Identify which cell holds the provided text, then report its (x, y) central coordinate. 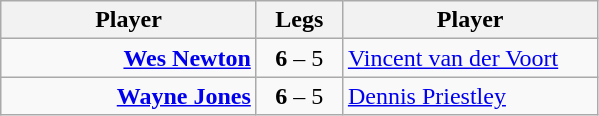
Dennis Priestley (470, 96)
Vincent van der Voort (470, 58)
Legs (299, 20)
Wes Newton (129, 58)
Wayne Jones (129, 96)
